Determine the [x, y] coordinate at the center of the cell enclosing the given text.  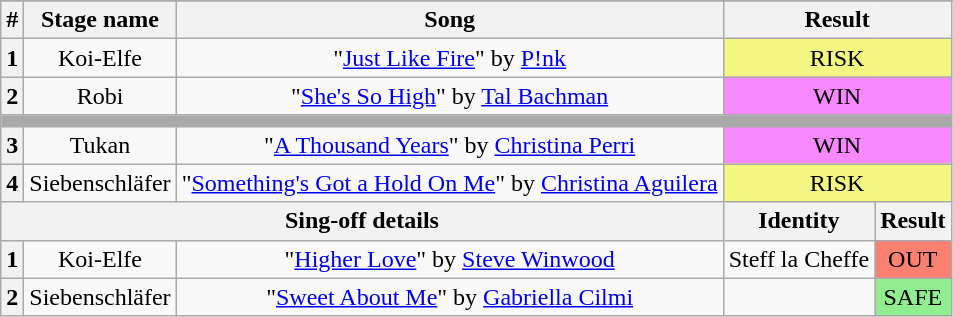
"Something's Got a Hold On Me" by Christina Aguilera [450, 183]
"A Thousand Years" by Christina Perri [450, 145]
Robi [100, 96]
Identity [798, 221]
Tukan [100, 145]
Steff la Cheffe [798, 259]
4 [12, 183]
"She's So High" by Tal Bachman [450, 96]
SAFE [913, 297]
"Just Like Fire" by P!nk [450, 58]
# [12, 20]
3 [12, 145]
"Sweet About Me" by Gabriella Cilmi [450, 297]
OUT [913, 259]
Stage name [100, 20]
"Higher Love" by Steve Winwood [450, 259]
Song [450, 20]
Sing-off details [362, 221]
